From the cell containing the given text, extract its center point as (X, Y) coordinate. 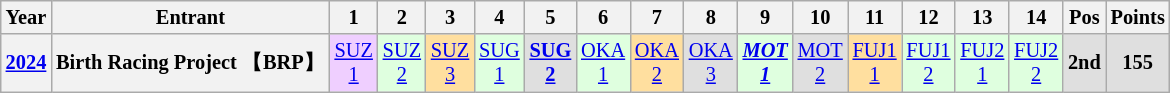
4 (499, 17)
OKA1 (603, 63)
2024 (26, 63)
SUZ2 (402, 63)
1 (354, 17)
2 (402, 17)
FUJ12 (929, 63)
10 (820, 17)
SUG1 (499, 63)
MOT1 (766, 63)
9 (766, 17)
12 (929, 17)
7 (657, 17)
Points (1138, 17)
FUJ22 (1036, 63)
3 (450, 17)
Year (26, 17)
SUG2 (551, 63)
11 (875, 17)
SUZ3 (450, 63)
FUJ21 (982, 63)
OKA2 (657, 63)
SUZ1 (354, 63)
Pos (1084, 17)
OKA3 (711, 63)
5 (551, 17)
2nd (1084, 63)
8 (711, 17)
14 (1036, 17)
Entrant (190, 17)
MOT2 (820, 63)
13 (982, 17)
FUJ11 (875, 63)
155 (1138, 63)
6 (603, 17)
Birth Racing Project 【BRP】 (190, 63)
